Identify which cell holds the provided text, then report its (x, y) central coordinate. 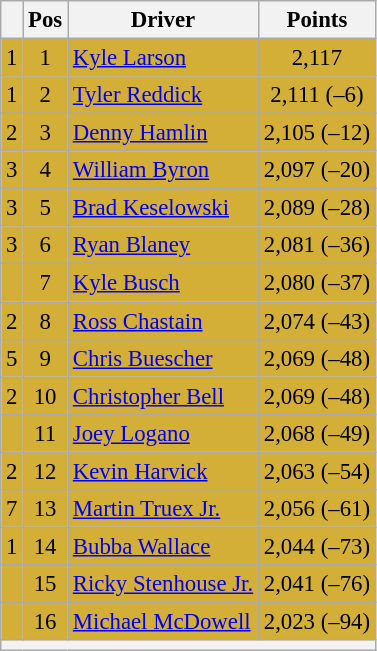
13 (46, 509)
11 (46, 433)
2,105 (–12) (316, 133)
14 (46, 546)
Kevin Harvick (164, 471)
2,023 (–94) (316, 621)
Ross Chastain (164, 321)
Christopher Bell (164, 396)
Pos (46, 20)
Denny Hamlin (164, 133)
2,111 (–6) (316, 95)
Ryan Blaney (164, 245)
Kyle Larson (164, 58)
Points (316, 20)
Driver (164, 20)
2,068 (–49) (316, 433)
2,063 (–54) (316, 471)
2,081 (–36) (316, 245)
2,044 (–73) (316, 546)
Martin Truex Jr. (164, 509)
Brad Keselowski (164, 208)
Chris Buescher (164, 358)
10 (46, 396)
16 (46, 621)
12 (46, 471)
Joey Logano (164, 433)
Bubba Wallace (164, 546)
6 (46, 245)
2,117 (316, 58)
2,097 (–20) (316, 170)
2,074 (–43) (316, 321)
William Byron (164, 170)
8 (46, 321)
2,089 (–28) (316, 208)
15 (46, 584)
2,041 (–76) (316, 584)
Tyler Reddick (164, 95)
2,056 (–61) (316, 509)
Kyle Busch (164, 283)
9 (46, 358)
2,080 (–37) (316, 283)
Ricky Stenhouse Jr. (164, 584)
Michael McDowell (164, 621)
4 (46, 170)
